Scan for the cell matching the given text and deliver its (x, y) coordinate at center. 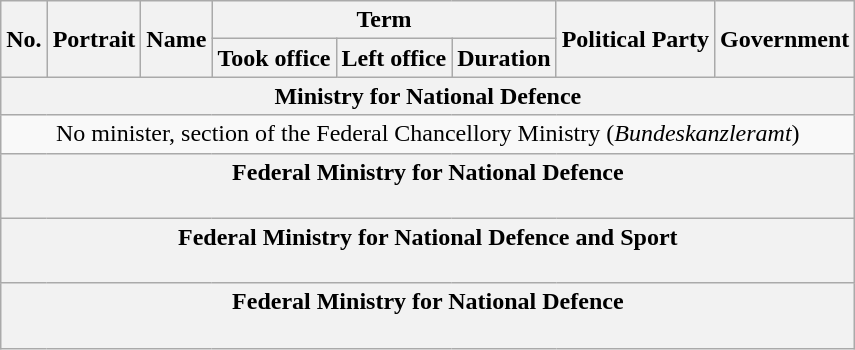
Political Party (635, 39)
Name (176, 39)
Term (384, 20)
Federal Ministry for National Defence and Sport (428, 250)
No minister, section of the Federal Chancellory Ministry (Bundeskanzleramt) (428, 134)
Took office (274, 58)
Left office (394, 58)
Duration (504, 58)
Portrait (94, 39)
No. (24, 39)
Ministry for National Defence (428, 96)
Government (784, 39)
